Return the (x, y) coordinate for the center point of the cell that contains the specified text.  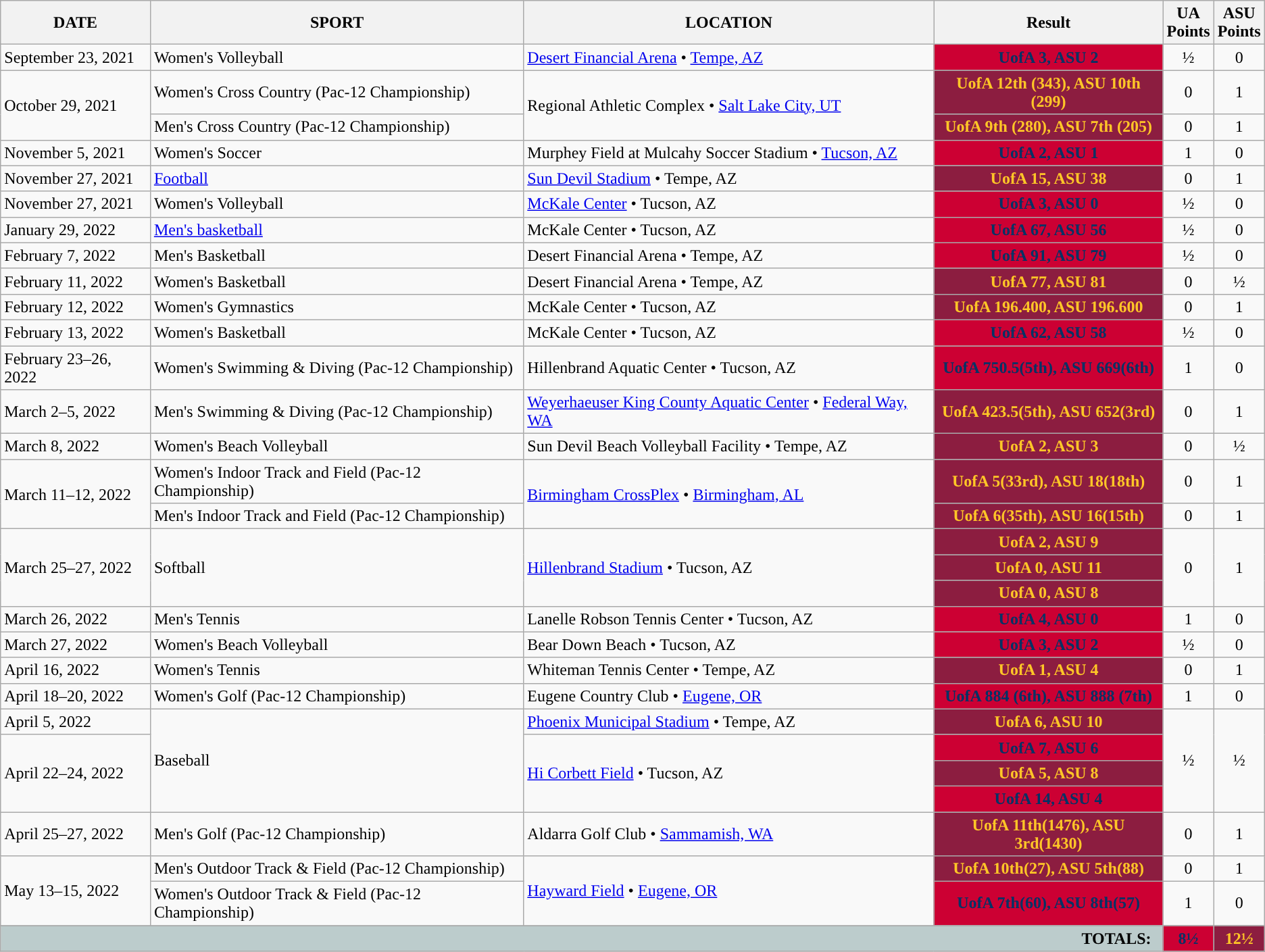
Men's basketball (337, 230)
UofA 196.400, ASU 196.600 (1049, 307)
April 16, 2022 (76, 670)
Hi Corbett Field • Tucson, AZ (728, 773)
UofA 7th(60), ASU 8th(57) (1049, 904)
January 29, 2022 (76, 230)
Women's Gymnastics (337, 307)
UofA 750.5(5th), ASU 669(6th) (1049, 368)
Men's Basketball (337, 255)
UofA 2, ASU 9 (1049, 542)
8½ (1188, 938)
UAPoints (1188, 23)
UofA 423.5(5th), ASU 652(3rd) (1049, 412)
UofA 62, ASU 58 (1049, 332)
ASUPoints (1239, 23)
Sun Devil Beach Volleyball Facility • Tempe, AZ (728, 447)
Result (1049, 23)
Women's Swimming & Diving (Pac-12 Championship) (337, 368)
Men's Cross Country (Pac-12 Championship) (337, 127)
Softball (337, 568)
UofA 14, ASU 4 (1049, 799)
12½ (1239, 938)
Eugene Country Club • Eugene, OR (728, 696)
Men's Indoor Track and Field (Pac-12 Championship) (337, 516)
Men's Golf (Pac-12 Championship) (337, 834)
March 25–27, 2022 (76, 568)
Bear Down Beach • Tucson, AZ (728, 645)
UofA 5(33rd), ASU 18(18th) (1049, 481)
UofA 1, ASU 4 (1049, 670)
LOCATION (728, 23)
UofA 884 (6th), ASU 888 (7th) (1049, 696)
Phoenix Municipal Stadium • Tempe, AZ (728, 722)
Regional Athletic Complex • Salt Lake City, UT (728, 105)
November 5, 2021 (76, 153)
UofA 6, ASU 10 (1049, 722)
Men's Outdoor Track & Field (Pac-12 Championship) (337, 869)
Whiteman Tennis Center • Tempe, AZ (728, 670)
UofA 77, ASU 81 (1049, 281)
April 25–27, 2022 (76, 834)
March 2–5, 2022 (76, 412)
SPORT (337, 23)
UofA 91, ASU 79 (1049, 255)
DATE (76, 23)
March 11–12, 2022 (76, 495)
April 18–20, 2022 (76, 696)
Sun Devil Stadium • Tempe, AZ (728, 178)
Football (337, 178)
Birmingham CrossPlex • Birmingham, AL (728, 495)
UofA 15, ASU 38 (1049, 178)
Lanelle Robson Tennis Center • Tucson, AZ (728, 619)
April 5, 2022 (76, 722)
February 12, 2022 (76, 307)
Women's Tennis (337, 670)
UofA 7, ASU 6 (1049, 747)
March 26, 2022 (76, 619)
Women's Golf (Pac-12 Championship) (337, 696)
UofA 2, ASU 3 (1049, 447)
Hayward Field • Eugene, OR (728, 891)
Men's Swimming & Diving (Pac-12 Championship) (337, 412)
March 27, 2022 (76, 645)
Women's Outdoor Track & Field (Pac-12 Championship) (337, 904)
February 23–26, 2022 (76, 368)
September 23, 2021 (76, 57)
UofA 3, ASU 0 (1049, 204)
UofA 10th(27), ASU 5th(88) (1049, 869)
February 13, 2022 (76, 332)
February 11, 2022 (76, 281)
March 8, 2022 (76, 447)
UofA 0, ASU 11 (1049, 568)
UofA 2, ASU 1 (1049, 153)
Women's Cross Country (Pac-12 Championship) (337, 92)
UofA 6(35th), ASU 16(15th) (1049, 516)
UofA 12th (343), ASU 10th (299) (1049, 92)
Weyerhaeuser King County Aquatic Center • Federal Way, WA (728, 412)
October 29, 2021 (76, 105)
UofA 0, ASU 8 (1049, 593)
Men's Tennis (337, 619)
Women's Indoor Track and Field (Pac-12 Championship) (337, 481)
Hillenbrand Stadium • Tucson, AZ (728, 568)
February 7, 2022 (76, 255)
UofA 9th (280), ASU 7th (205) (1049, 127)
Baseball (337, 760)
UofA 5, ASU 8 (1049, 773)
May 13–15, 2022 (76, 891)
Women's Soccer (337, 153)
Aldarra Golf Club • Sammamish, WA (728, 834)
UofA 4, ASU 0 (1049, 619)
Hillenbrand Aquatic Center • Tucson, AZ (728, 368)
Murphey Field at Mulcahy Soccer Stadium • Tucson, AZ (728, 153)
UofA 11th(1476), ASU 3rd(1430) (1049, 834)
TOTALS: (582, 938)
April 22–24, 2022 (76, 773)
UofA 67, ASU 56 (1049, 230)
